Capture the cell that displays the provided text and extract its [X, Y] central coordinate. 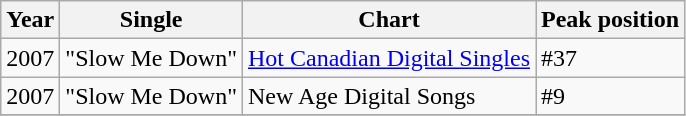
#9 [610, 96]
Chart [388, 20]
#37 [610, 58]
Peak position [610, 20]
New Age Digital Songs [388, 96]
Year [30, 20]
Hot Canadian Digital Singles [388, 58]
Single [152, 20]
